Extract the [x, y] coordinate from the center of the cell holding the provided text.  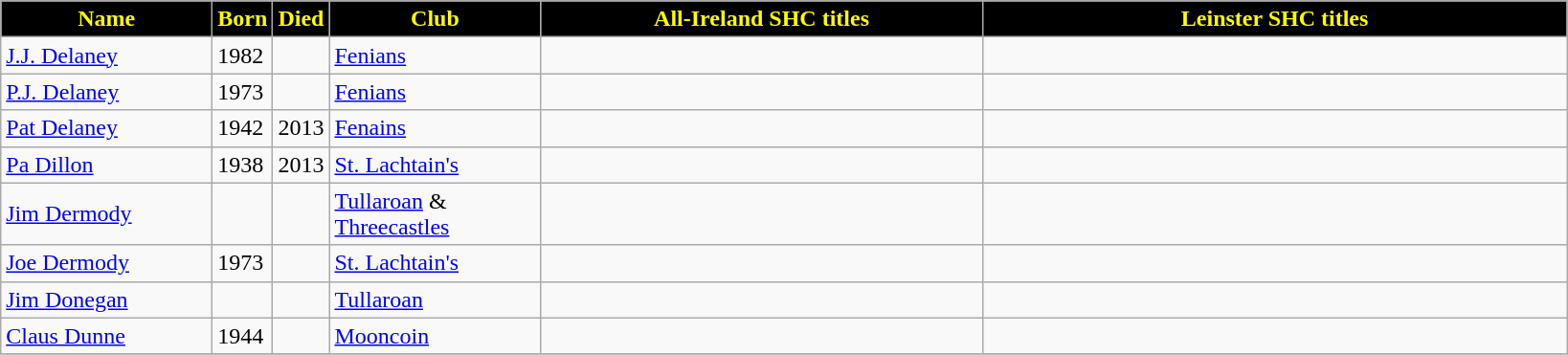
Leinster SHC titles [1275, 19]
Pat Delaney [107, 128]
Club [435, 19]
Tullaroan & Threecastles [435, 214]
Jim Dermody [107, 214]
Jim Donegan [107, 300]
Name [107, 19]
J.J. Delaney [107, 55]
1944 [243, 336]
Born [243, 19]
1938 [243, 165]
Fenains [435, 128]
Tullaroan [435, 300]
P.J. Delaney [107, 92]
Died [301, 19]
1942 [243, 128]
Joe Dermody [107, 263]
Mooncoin [435, 336]
All-Ireland SHC titles [762, 19]
Pa Dillon [107, 165]
1982 [243, 55]
Claus Dunne [107, 336]
